Determine the [x, y] coordinate at the center of the cell enclosing the given text.  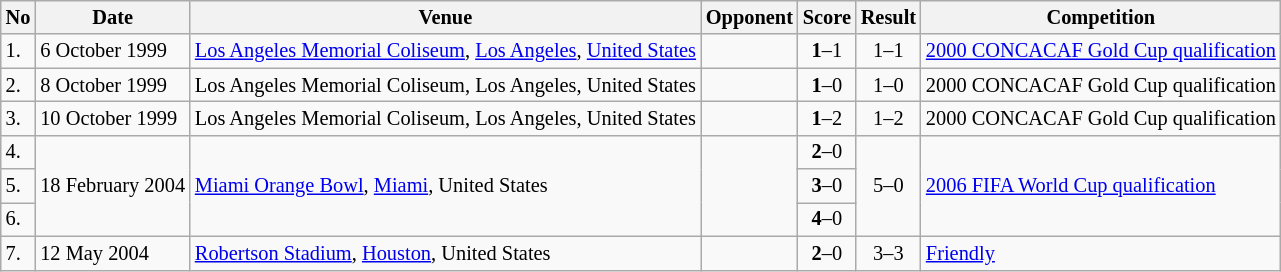
Robertson Stadium, Houston, United States [446, 253]
10 October 1999 [112, 118]
6. [18, 219]
4. [18, 152]
Score [827, 17]
Date [112, 17]
Opponent [750, 17]
2006 FIFA World Cup qualification [1101, 186]
Competition [1101, 17]
12 May 2004 [112, 253]
18 February 2004 [112, 186]
5. [18, 186]
1. [18, 51]
4–0 [827, 219]
Miami Orange Bowl, Miami, United States [446, 186]
7. [18, 253]
3. [18, 118]
2. [18, 85]
Venue [446, 17]
5–0 [888, 186]
Friendly [1101, 253]
8 October 1999 [112, 85]
3–3 [888, 253]
No [18, 17]
Result [888, 17]
6 October 1999 [112, 51]
3–0 [827, 186]
